Output the [x, y] coordinate of the center of the cell containing the given text.  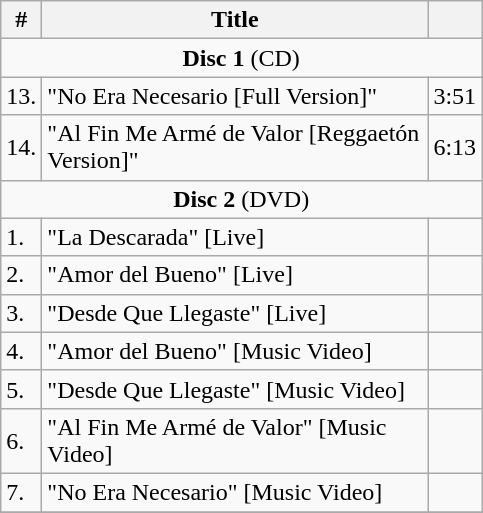
"Desde Que Llegaste" [Live] [235, 313]
6:13 [455, 148]
"Al Fin Me Armé de Valor" [Music Video] [235, 440]
# [22, 20]
2. [22, 275]
Disc 1 (CD) [242, 58]
"Amor del Bueno" [Music Video] [235, 351]
"No Era Necesario [Full Version]" [235, 96]
"Al Fin Me Armé de Valor [Reggaetón Version]" [235, 148]
"No Era Necesario" [Music Video] [235, 492]
3. [22, 313]
"Amor del Bueno" [Live] [235, 275]
13. [22, 96]
3:51 [455, 96]
4. [22, 351]
5. [22, 389]
Title [235, 20]
6. [22, 440]
"Desde Que Llegaste" [Music Video] [235, 389]
Disc 2 (DVD) [242, 199]
1. [22, 237]
7. [22, 492]
14. [22, 148]
"La Descarada" [Live] [235, 237]
